For the text-containing cell, return its midpoint in [x, y] coordinate format. 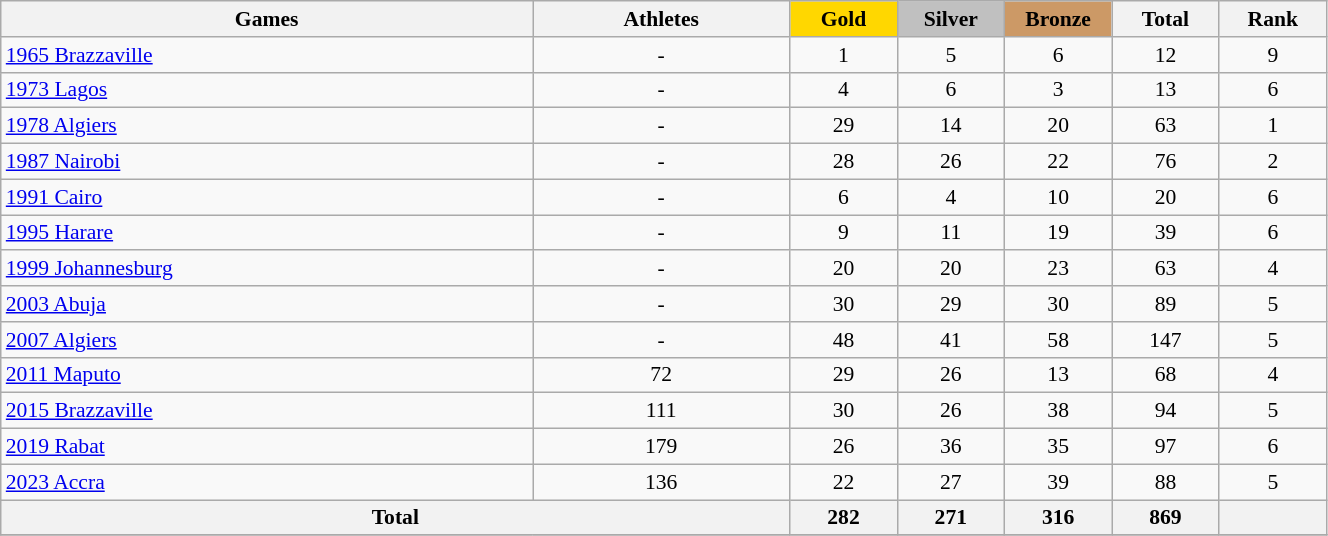
94 [1166, 411]
23 [1058, 269]
1995 Harare [267, 233]
111 [660, 411]
179 [660, 447]
2 [1272, 162]
Games [267, 19]
1999 Johannesburg [267, 269]
76 [1166, 162]
271 [950, 518]
14 [950, 126]
Rank [1272, 19]
Gold [844, 19]
97 [1166, 447]
1965 Brazzaville [267, 55]
72 [660, 375]
88 [1166, 482]
1973 Lagos [267, 90]
12 [1166, 55]
1987 Nairobi [267, 162]
2003 Abuja [267, 304]
28 [844, 162]
869 [1166, 518]
36 [950, 447]
Athletes [660, 19]
19 [1058, 233]
3 [1058, 90]
58 [1058, 340]
316 [1058, 518]
27 [950, 482]
2011 Maputo [267, 375]
2007 Algiers [267, 340]
35 [1058, 447]
2023 Accra [267, 482]
68 [1166, 375]
10 [1058, 197]
2015 Brazzaville [267, 411]
Bronze [1058, 19]
136 [660, 482]
147 [1166, 340]
282 [844, 518]
48 [844, 340]
11 [950, 233]
38 [1058, 411]
1978 Algiers [267, 126]
1991 Cairo [267, 197]
2019 Rabat [267, 447]
41 [950, 340]
Silver [950, 19]
89 [1166, 304]
